For the text-containing cell, return its midpoint in [X, Y] coordinate format. 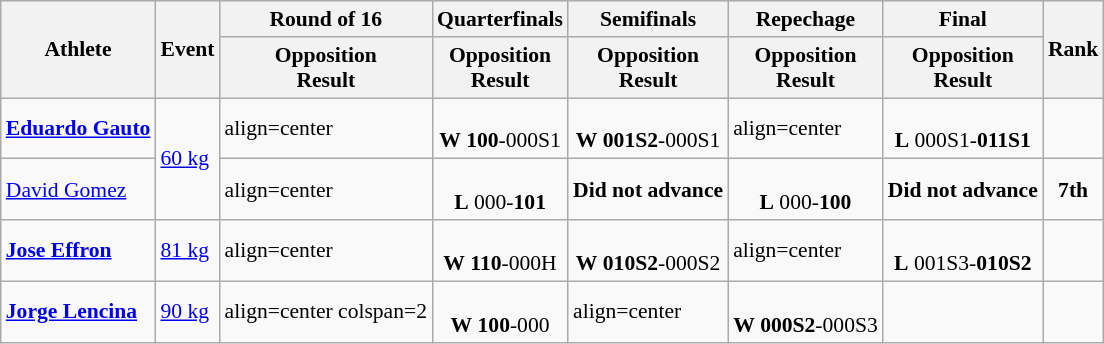
L 001S3-010S2 [963, 250]
L 000-101 [500, 190]
David Gomez [78, 190]
81 kg [187, 250]
W 100-000S1 [500, 128]
Rank [1074, 50]
Round of 16 [326, 19]
W 000S2-000S3 [806, 312]
7th [1074, 190]
Semifinals [648, 19]
Quarterfinals [500, 19]
W 010S2-000S2 [648, 250]
90 kg [187, 312]
Event [187, 50]
Jose Effron [78, 250]
align=center colspan=2 [326, 312]
60 kg [187, 159]
Eduardo Gauto [78, 128]
L 000S1-011S1 [963, 128]
Jorge Lencina [78, 312]
W 001S2-000S1 [648, 128]
L 000-100 [806, 190]
W 100-000 [500, 312]
Repechage [806, 19]
Athlete [78, 50]
Final [963, 19]
W 110-000H [500, 250]
